Extract the (X, Y) coordinate from the center of the cell holding the provided text.  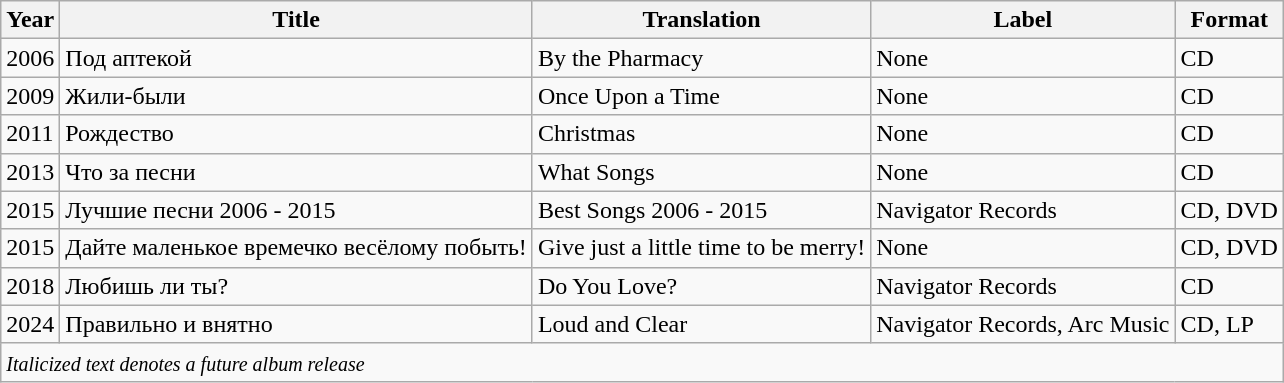
Do You Love? (701, 286)
2013 (30, 172)
2024 (30, 324)
By the Pharmacy (701, 58)
Loud and Clear (701, 324)
Рождество (296, 134)
Лучшие песни 2006 - 2015 (296, 210)
Give just a little time to be merry! (701, 248)
Italicized text denotes a future album release (642, 362)
Once Upon a Time (701, 96)
Title (296, 20)
2018 (30, 286)
What Songs (701, 172)
Жили-были (296, 96)
Дайте маленькое времечко весёлому побыть! (296, 248)
CD, LP (1229, 324)
2006 (30, 58)
Что за песни (296, 172)
Любишь ли ты? (296, 286)
Правильно и внятно (296, 324)
Label (1023, 20)
2009 (30, 96)
Best Songs 2006 - 2015 (701, 210)
Translation (701, 20)
2011 (30, 134)
Под аптекой (296, 58)
Navigator Records, Arc Music (1023, 324)
Year (30, 20)
Christmas (701, 134)
Format (1229, 20)
